Capture the cell that displays the provided text and extract its (X, Y) central coordinate. 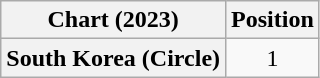
1 (273, 58)
South Korea (Circle) (114, 58)
Chart (2023) (114, 20)
Position (273, 20)
